Search for the cell housing the specified text and yield its (X, Y) center coordinate. 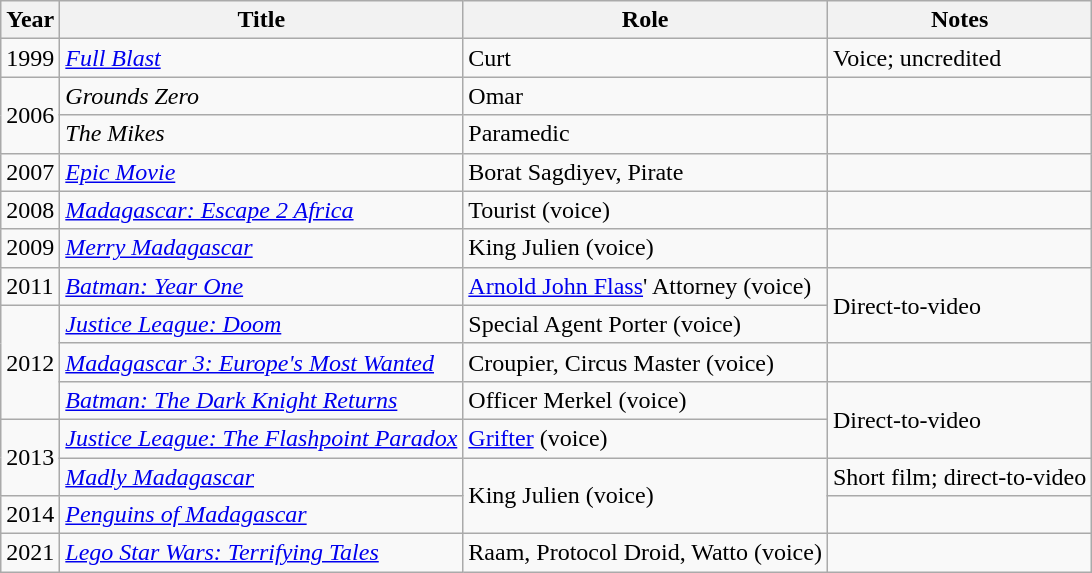
Special Agent Porter (voice) (646, 324)
Title (262, 20)
Curt (646, 58)
Notes (959, 20)
Borat Sagdiyev, Pirate (646, 172)
2011 (30, 286)
2009 (30, 248)
2006 (30, 115)
Justice League: The Flashpoint Paradox (262, 438)
2008 (30, 210)
1999 (30, 58)
Madly Madagascar (262, 477)
Full Blast (262, 58)
Short film; direct-to-video (959, 477)
Madagascar: Escape 2 Africa (262, 210)
Justice League: Doom (262, 324)
2007 (30, 172)
Grifter (voice) (646, 438)
Omar (646, 96)
Madagascar 3: Europe's Most Wanted (262, 362)
Lego Star Wars: Terrifying Tales (262, 553)
2014 (30, 515)
Raam, Protocol Droid, Watto (voice) (646, 553)
Role (646, 20)
Merry Madagascar (262, 248)
2013 (30, 457)
The Mikes (262, 134)
Croupier, Circus Master (voice) (646, 362)
Arnold John Flass' Attorney (voice) (646, 286)
Paramedic (646, 134)
Voice; uncredited (959, 58)
Batman: Year One (262, 286)
Tourist (voice) (646, 210)
Penguins of Madagascar (262, 515)
Batman: The Dark Knight Returns (262, 400)
Officer Merkel (voice) (646, 400)
2021 (30, 553)
Grounds Zero (262, 96)
2012 (30, 362)
Year (30, 20)
Epic Movie (262, 172)
